Output the (x, y) coordinate of the center of the cell containing the given text.  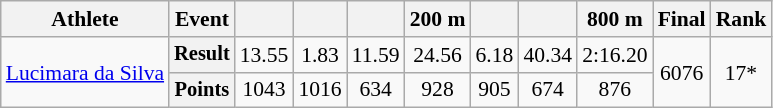
200 m (438, 19)
1043 (264, 90)
Final (682, 19)
Lucimara da Silva (85, 72)
Athlete (85, 19)
Event (202, 19)
634 (376, 90)
24.56 (438, 55)
17* (742, 72)
1.83 (320, 55)
800 m (614, 19)
905 (494, 90)
13.55 (264, 55)
Rank (742, 19)
876 (614, 90)
11.59 (376, 55)
2:16.20 (614, 55)
Result (202, 55)
40.34 (548, 55)
Points (202, 90)
674 (548, 90)
1016 (320, 90)
6.18 (494, 55)
928 (438, 90)
6076 (682, 72)
